From the cell containing the given text, extract its center point as (x, y) coordinate. 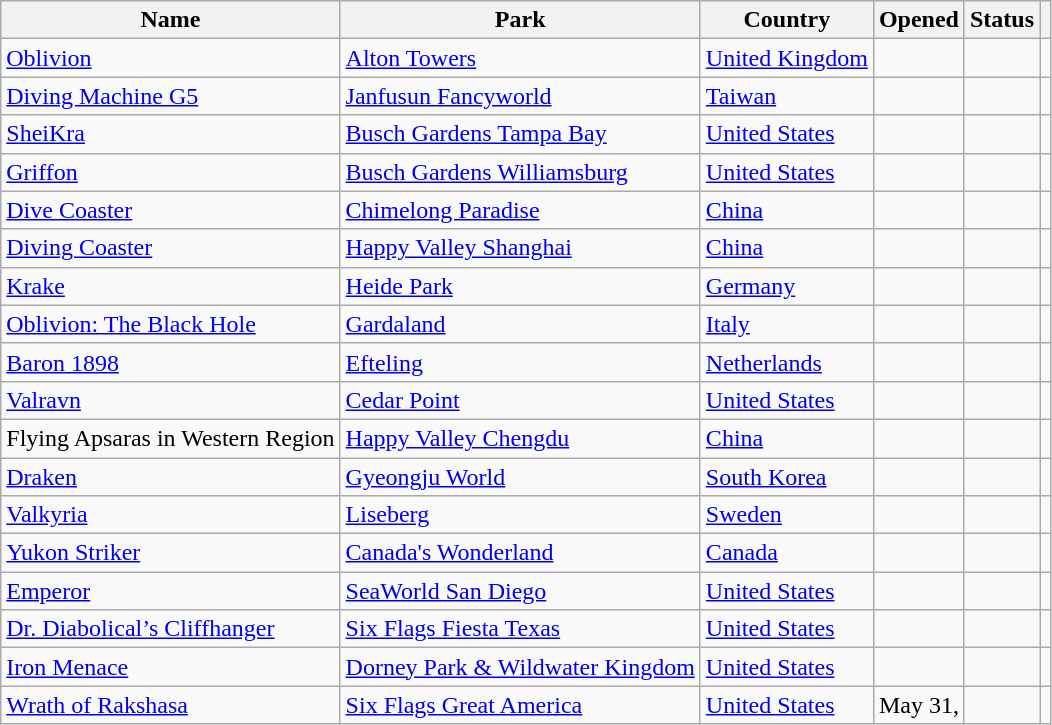
Flying Apsaras in Western Region (170, 438)
Heide Park (520, 286)
Alton Towers (520, 58)
Country (786, 20)
Six Flags Great America (520, 705)
Liseberg (520, 515)
Status (1002, 20)
Griffon (170, 172)
Oblivion: The Black Hole (170, 324)
Efteling (520, 362)
Canada (786, 553)
Gyeongju World (520, 477)
SeaWorld San Diego (520, 591)
Diving Coaster (170, 248)
Wrath of Rakshasa (170, 705)
Diving Machine G5 (170, 96)
SheiKra (170, 134)
Happy Valley Chengdu (520, 438)
Yukon Striker (170, 553)
Dorney Park & Wildwater Kingdom (520, 667)
May 31, (918, 705)
Iron Menace (170, 667)
Six Flags Fiesta Texas (520, 629)
Germany (786, 286)
Gardaland (520, 324)
Dive Coaster (170, 210)
Taiwan (786, 96)
Canada's Wonderland (520, 553)
Janfusun Fancyworld (520, 96)
Valkyria (170, 515)
Dr. Diabolical’s Cliffhanger (170, 629)
Sweden (786, 515)
Park (520, 20)
Baron 1898 (170, 362)
Opened (918, 20)
Netherlands (786, 362)
Italy (786, 324)
Krake (170, 286)
United Kingdom (786, 58)
Valravn (170, 400)
Busch Gardens Tampa Bay (520, 134)
Draken (170, 477)
Emperor (170, 591)
Chimelong Paradise (520, 210)
Busch Gardens Williamsburg (520, 172)
Happy Valley Shanghai (520, 248)
Oblivion (170, 58)
Cedar Point (520, 400)
South Korea (786, 477)
Name (170, 20)
